Capture the cell that displays the provided text and extract its (X, Y) central coordinate. 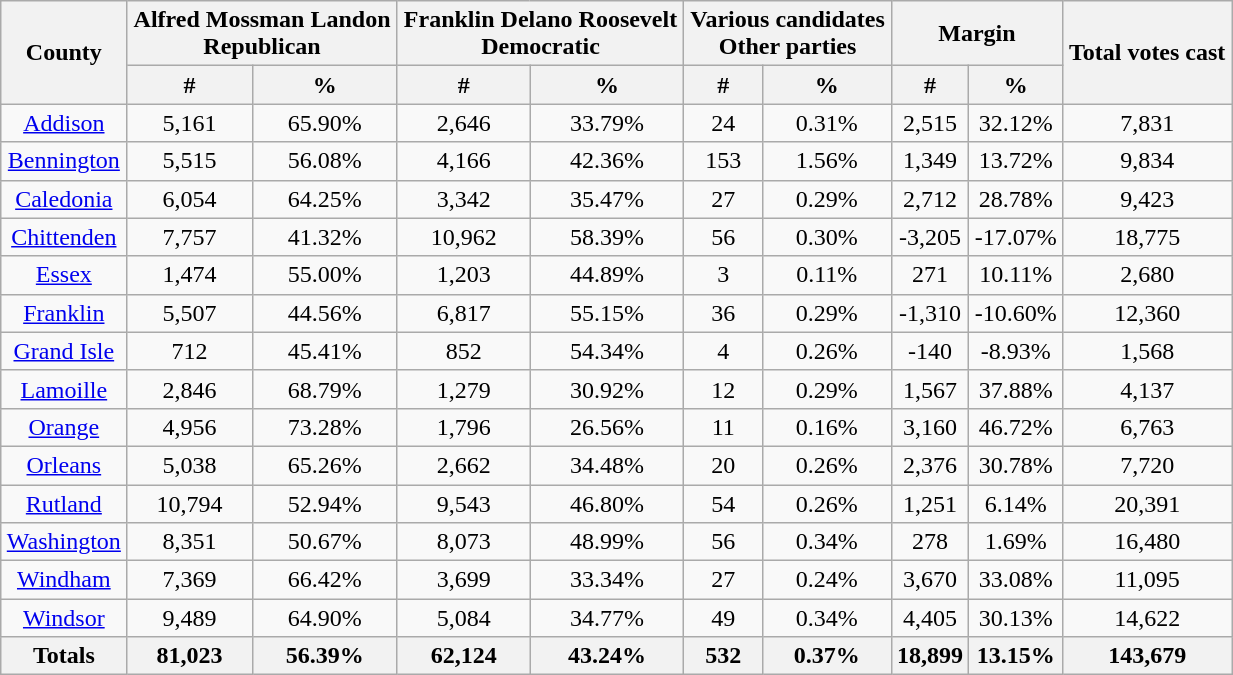
1.69% (1016, 542)
-17.07% (1016, 237)
Caledonia (64, 199)
26.56% (607, 427)
Various candidatesOther parties (788, 34)
Alfred Mossman LandonRepublican (262, 34)
9,423 (1148, 199)
852 (464, 351)
8,073 (464, 542)
Windham (64, 580)
64.90% (324, 618)
37.88% (1016, 389)
Windsor (64, 618)
Lamoille (64, 389)
153 (724, 161)
13.72% (1016, 161)
44.56% (324, 313)
712 (190, 351)
64.25% (324, 199)
Addison (64, 123)
43.24% (607, 656)
Essex (64, 275)
0.31% (826, 123)
33.79% (607, 123)
3 (724, 275)
9,543 (464, 503)
Chittenden (64, 237)
Grand Isle (64, 351)
6,763 (1148, 427)
6,054 (190, 199)
1,251 (930, 503)
28.78% (1016, 199)
1,474 (190, 275)
5,515 (190, 161)
County (64, 52)
4,956 (190, 427)
2,680 (1148, 275)
-10.60% (1016, 313)
1.56% (826, 161)
35.47% (607, 199)
5,161 (190, 123)
45.41% (324, 351)
6.14% (1016, 503)
56.39% (324, 656)
7,720 (1148, 465)
2,662 (464, 465)
54.34% (607, 351)
34.48% (607, 465)
65.90% (324, 123)
1,279 (464, 389)
10.11% (1016, 275)
13.15% (1016, 656)
44.89% (607, 275)
4 (724, 351)
Franklin Delano RooseveltDemocratic (540, 34)
1,203 (464, 275)
0.11% (826, 275)
30.13% (1016, 618)
7,369 (190, 580)
1,349 (930, 161)
Washington (64, 542)
10,794 (190, 503)
2,376 (930, 465)
4,405 (930, 618)
12,360 (1148, 313)
2,846 (190, 389)
33.34% (607, 580)
73.28% (324, 427)
6,817 (464, 313)
532 (724, 656)
Rutland (64, 503)
5,038 (190, 465)
271 (930, 275)
34.77% (607, 618)
7,831 (1148, 123)
20 (724, 465)
55.00% (324, 275)
18,899 (930, 656)
46.72% (1016, 427)
42.36% (607, 161)
9,834 (1148, 161)
58.39% (607, 237)
54 (724, 503)
2,646 (464, 123)
48.99% (607, 542)
7,757 (190, 237)
1,796 (464, 427)
Orleans (64, 465)
0.37% (826, 656)
81,023 (190, 656)
143,679 (1148, 656)
30.92% (607, 389)
55.15% (607, 313)
16,480 (1148, 542)
1,567 (930, 389)
Bennington (64, 161)
278 (930, 542)
-8.93% (1016, 351)
32.12% (1016, 123)
2,515 (930, 123)
66.42% (324, 580)
36 (724, 313)
-1,310 (930, 313)
33.08% (1016, 580)
11,095 (1148, 580)
Totals (64, 656)
5,084 (464, 618)
50.67% (324, 542)
3,160 (930, 427)
20,391 (1148, 503)
5,507 (190, 313)
3,342 (464, 199)
62,124 (464, 656)
-140 (930, 351)
18,775 (1148, 237)
4,137 (1148, 389)
56.08% (324, 161)
41.32% (324, 237)
Franklin (64, 313)
8,351 (190, 542)
2,712 (930, 199)
14,622 (1148, 618)
Total votes cast (1148, 52)
0.30% (826, 237)
3,699 (464, 580)
30.78% (1016, 465)
Margin (977, 34)
11 (724, 427)
0.24% (826, 580)
10,962 (464, 237)
3,670 (930, 580)
49 (724, 618)
65.26% (324, 465)
46.80% (607, 503)
68.79% (324, 389)
9,489 (190, 618)
52.94% (324, 503)
24 (724, 123)
1,568 (1148, 351)
0.16% (826, 427)
Orange (64, 427)
12 (724, 389)
-3,205 (930, 237)
4,166 (464, 161)
